Locate the cell with the specified text and output its (x, y) center coordinate. 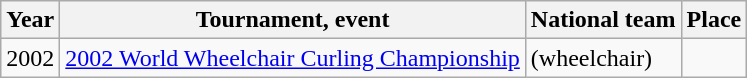
(wheelchair) (603, 58)
Place (714, 20)
Tournament, event (293, 20)
2002 World Wheelchair Curling Championship (293, 58)
National team (603, 20)
Year (30, 20)
2002 (30, 58)
